For the text-containing cell, return its midpoint in [X, Y] coordinate format. 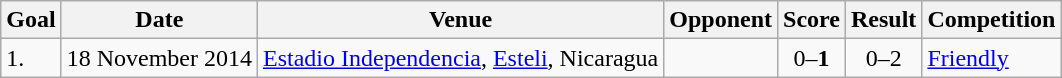
Date [159, 20]
Result [883, 20]
Opponent [721, 20]
Competition [992, 20]
Venue [461, 20]
Estadio Independencia, Esteli, Nicaragua [461, 58]
Score [812, 20]
0–1 [812, 58]
1. [31, 58]
Goal [31, 20]
0–2 [883, 58]
18 November 2014 [159, 58]
Friendly [992, 58]
